Scan for the cell matching the given text and deliver its [X, Y] coordinate at center. 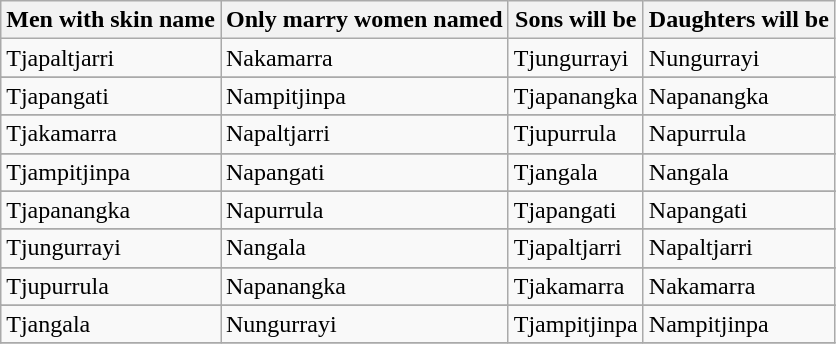
Sons will be [576, 20]
Only marry women named [364, 20]
Daughters will be [738, 20]
Men with skin name [111, 20]
